From the cell containing the given text, extract its center point as [X, Y] coordinate. 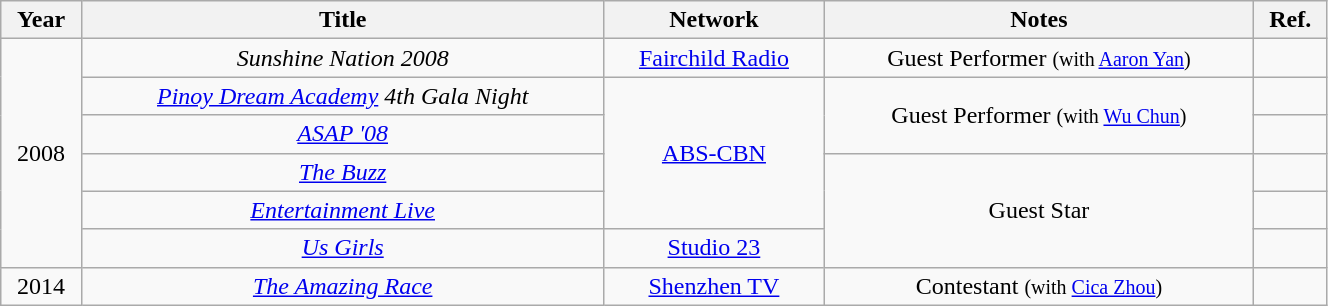
Pinoy Dream Academy 4th Gala Night [342, 96]
Entertainment Live [342, 210]
Year [42, 20]
Contestant (with Cica Zhou) [1039, 286]
Shenzhen TV [714, 286]
Guest Performer (with Wu Chun) [1039, 115]
Ref. [1290, 20]
Network [714, 20]
ABS-CBN [714, 153]
The Amazing Race [342, 286]
The Buzz [342, 172]
Notes [1039, 20]
Title [342, 20]
ASAP '08 [342, 134]
Guest Star [1039, 210]
2008 [42, 153]
Fairchild Radio [714, 58]
2014 [42, 286]
Guest Performer (with Aaron Yan) [1039, 58]
Us Girls [342, 248]
Sunshine Nation 2008 [342, 58]
Studio 23 [714, 248]
